Return [x, y] of the center of cell containing provided text 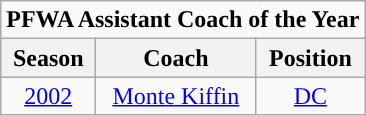
DC [310, 96]
Coach [176, 58]
Position [310, 58]
Season [48, 58]
PFWA Assistant Coach of the Year [183, 20]
2002 [48, 96]
Monte Kiffin [176, 96]
